Locate the cell with the specified text and output its [X, Y] center coordinate. 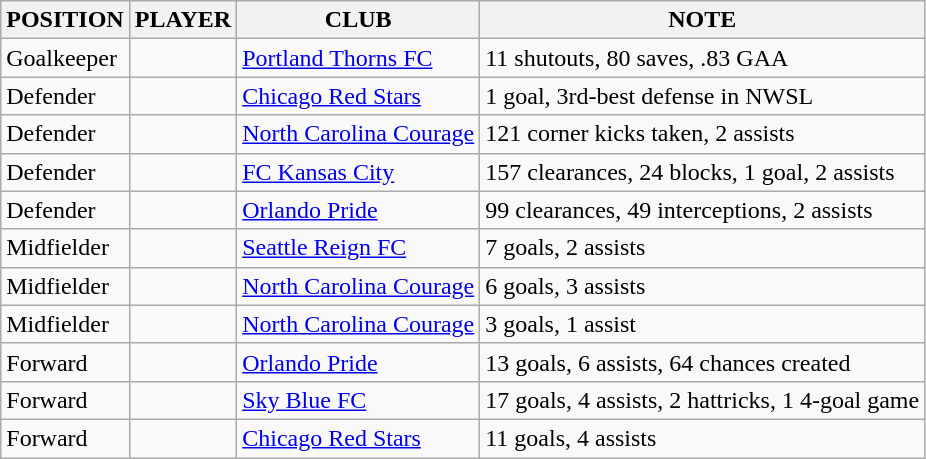
99 clearances, 49 interceptions, 2 assists [702, 210]
1 goal, 3rd-best defense in NWSL [702, 96]
Portland Thorns FC [358, 58]
NOTE [702, 20]
FC Kansas City [358, 172]
CLUB [358, 20]
17 goals, 4 assists, 2 hattricks, 1 4-goal game [702, 400]
POSITION [65, 20]
Goalkeeper [65, 58]
PLAYER [183, 20]
157 clearances, 24 blocks, 1 goal, 2 assists [702, 172]
11 shutouts, 80 saves, .83 GAA [702, 58]
7 goals, 2 assists [702, 248]
6 goals, 3 assists [702, 286]
121 corner kicks taken, 2 assists [702, 134]
13 goals, 6 assists, 64 chances created [702, 362]
Seattle Reign FC [358, 248]
11 goals, 4 assists [702, 438]
Sky Blue FC [358, 400]
3 goals, 1 assist [702, 324]
